Identify which cell holds the provided text, then report its (X, Y) central coordinate. 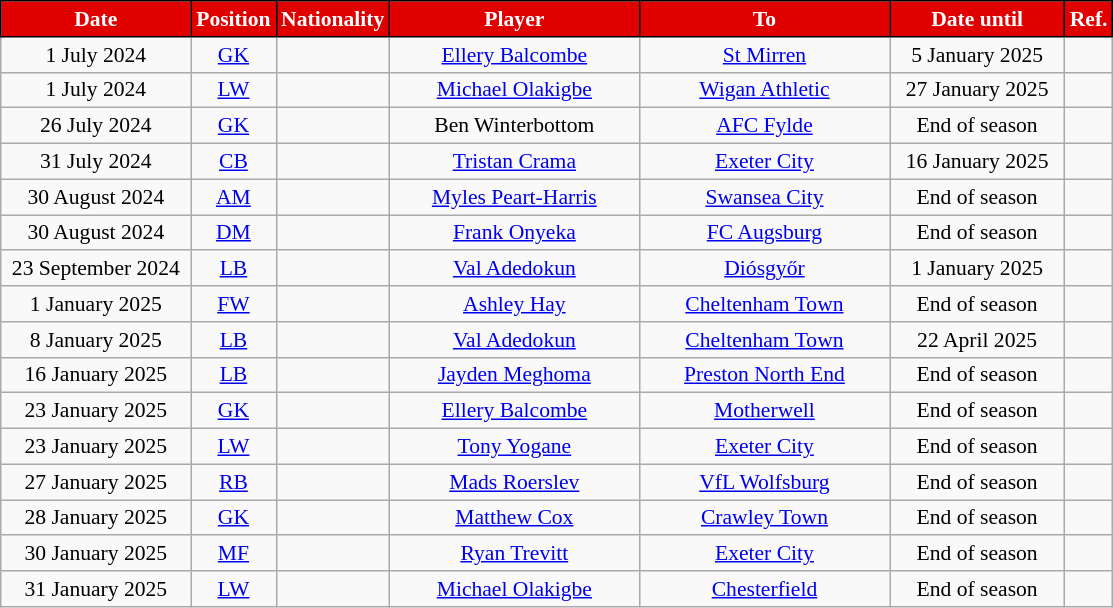
Ryan Trevitt (514, 554)
Ben Winterbottom (514, 126)
Position (234, 19)
Ashley Hay (514, 304)
Ref. (1089, 19)
22 April 2025 (978, 340)
Tristan Crama (514, 162)
DM (234, 233)
5 January 2025 (978, 55)
Motherwell (764, 411)
28 January 2025 (96, 518)
Matthew Cox (514, 518)
Mads Roerslev (514, 482)
Diósgyőr (764, 269)
Preston North End (764, 375)
VfL Wolfsburg (764, 482)
MF (234, 554)
Swansea City (764, 197)
FW (234, 304)
31 January 2025 (96, 589)
CB (234, 162)
8 January 2025 (96, 340)
Crawley Town (764, 518)
AM (234, 197)
Date until (978, 19)
Wigan Athletic (764, 90)
23 September 2024 (96, 269)
Myles Peart-Harris (514, 197)
Date (96, 19)
FC Augsburg (764, 233)
AFC Fylde (764, 126)
Jayden Meghoma (514, 375)
Chesterfield (764, 589)
RB (234, 482)
St Mirren (764, 55)
Nationality (332, 19)
To (764, 19)
31 July 2024 (96, 162)
Frank Onyeka (514, 233)
Tony Yogane (514, 447)
30 January 2025 (96, 554)
Player (514, 19)
26 July 2024 (96, 126)
